Detect which cell encompasses the target text, then output its (x, y) center coordinate. 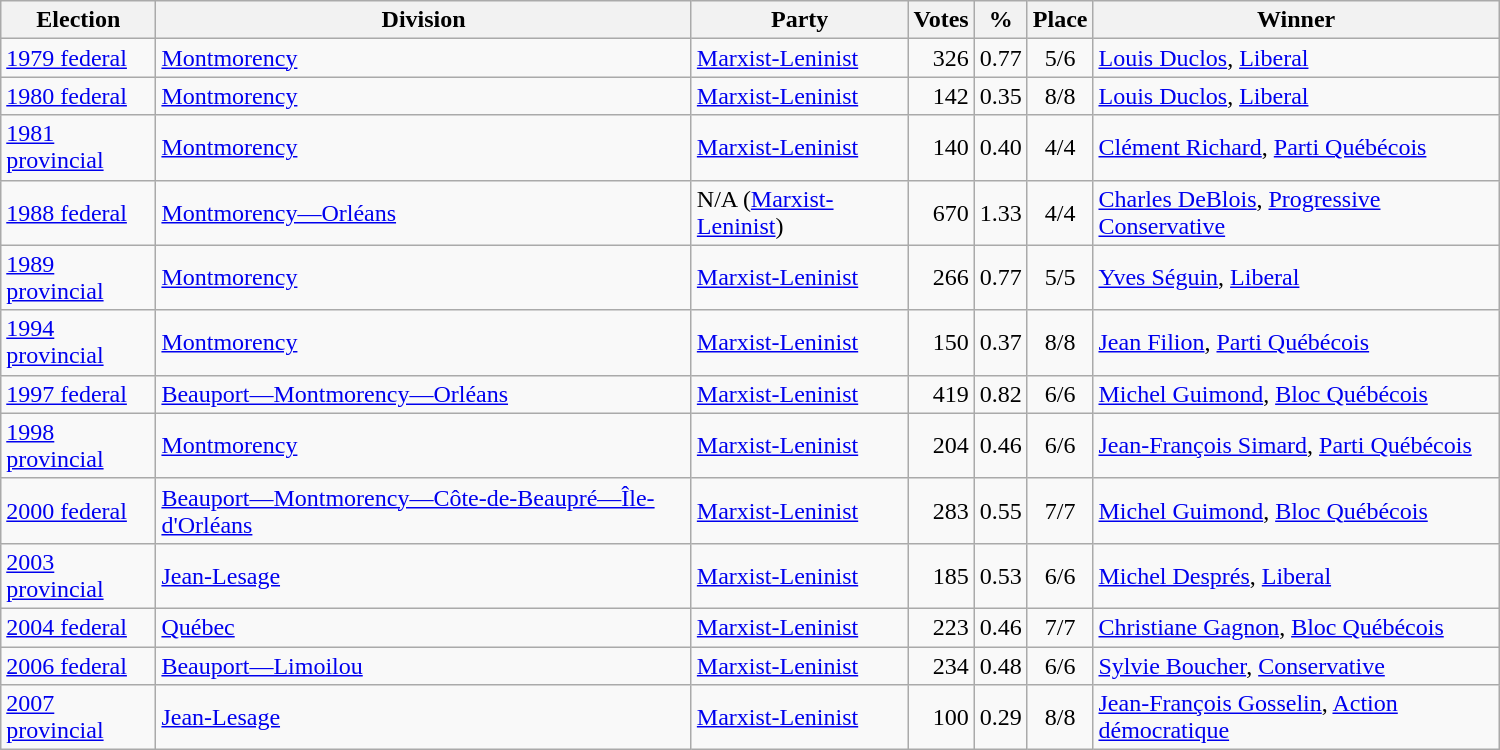
0.82 (1000, 394)
1994 provincial (78, 342)
150 (941, 342)
Beauport—Limoilou (424, 665)
0.37 (1000, 342)
Winner (1296, 20)
Votes (941, 20)
2000 federal (78, 510)
1988 federal (78, 212)
Beauport—Montmorency—Orléans (424, 394)
Division (424, 20)
2006 federal (78, 665)
Jean-François Simard, Parti Québécois (1296, 446)
Party (800, 20)
N/A (Marxist-Leninist) (800, 212)
0.55 (1000, 510)
Québec (424, 627)
1989 provincial (78, 278)
Election (78, 20)
326 (941, 58)
2004 federal (78, 627)
5/6 (1060, 58)
140 (941, 148)
185 (941, 576)
Christiane Gagnon, Bloc Québécois (1296, 627)
Michel Després, Liberal (1296, 576)
204 (941, 446)
223 (941, 627)
100 (941, 718)
1979 federal (78, 58)
% (1000, 20)
Place (1060, 20)
Montmorency—Orléans (424, 212)
Clément Richard, Parti Québécois (1296, 148)
Sylvie Boucher, Conservative (1296, 665)
283 (941, 510)
670 (941, 212)
Yves Séguin, Liberal (1296, 278)
234 (941, 665)
Jean-François Gosselin, Action démocratique (1296, 718)
1980 federal (78, 96)
2003 provincial (78, 576)
2007 provincial (78, 718)
419 (941, 394)
0.40 (1000, 148)
5/5 (1060, 278)
142 (941, 96)
0.53 (1000, 576)
Jean Filion, Parti Québécois (1296, 342)
1997 federal (78, 394)
266 (941, 278)
1998 provincial (78, 446)
Beauport—Montmorency—Côte-de-Beaupré—Île-d'Orléans (424, 510)
Charles DeBlois, Progressive Conservative (1296, 212)
1981 provincial (78, 148)
0.35 (1000, 96)
0.29 (1000, 718)
0.48 (1000, 665)
1.33 (1000, 212)
